Extract the [x, y] coordinate from the center of the cell holding the provided text.  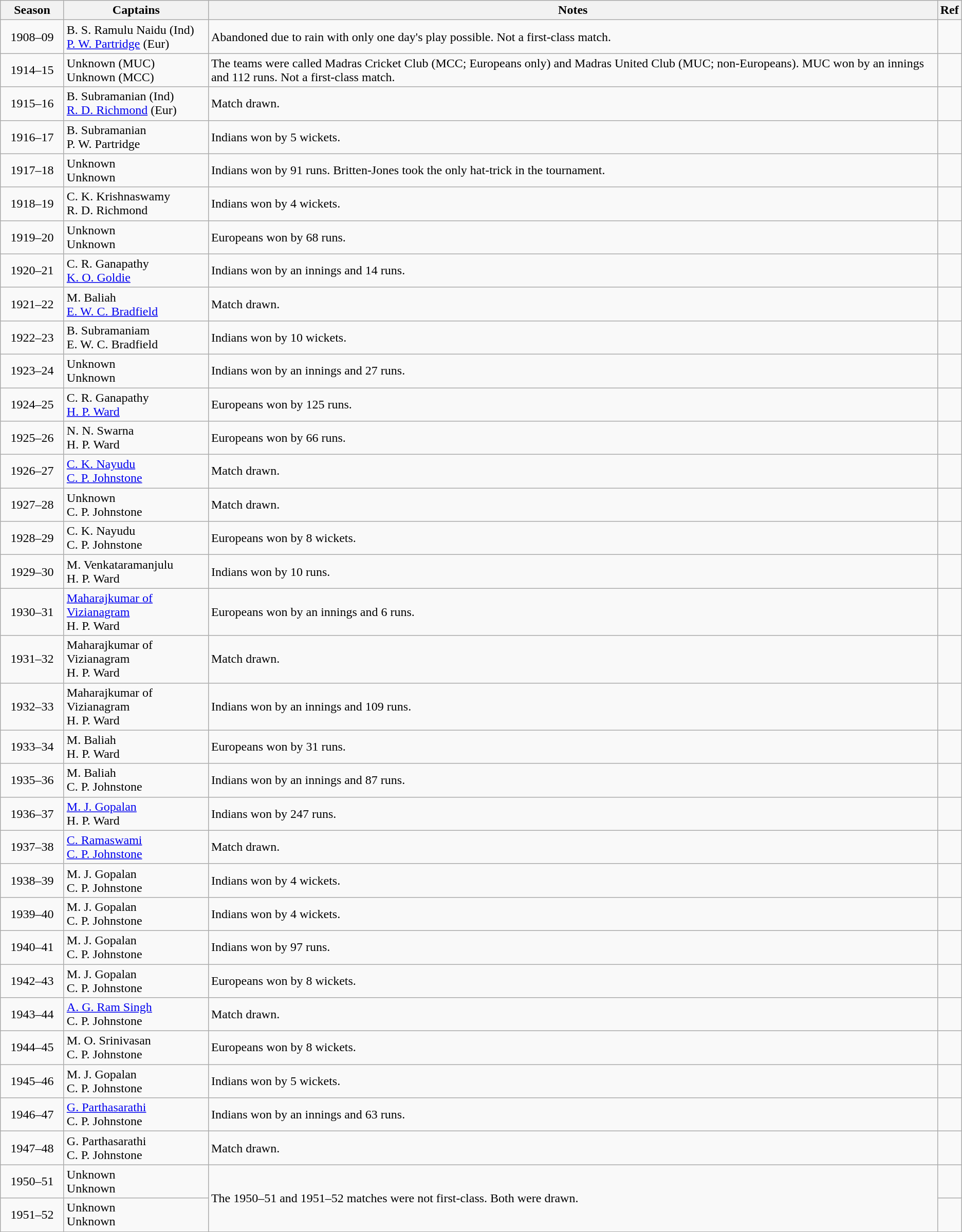
B. S. Ramulu Naidu (Ind)P. W. Partridge (Eur) [136, 37]
N. N. SwarnaH. P. Ward [136, 438]
Indians won by 10 wickets. [572, 337]
1937–38 [32, 847]
Abandoned due to rain with only one day's play possible. Not a first-class match. [572, 37]
Europeans won by 31 runs. [572, 747]
1932–33 [32, 706]
Indians won by 97 runs. [572, 947]
1944–45 [32, 1048]
Europeans won by 125 runs. [572, 404]
1917–18 [32, 171]
1926–27 [32, 472]
1930–31 [32, 612]
B. Subramanian (Ind)R. D. Richmond (Eur) [136, 104]
1935–36 [32, 780]
1914–15 [32, 70]
1946–47 [32, 1115]
1947–48 [32, 1148]
M. BaliahC. P. Johnstone [136, 780]
Indians won by an innings and 87 runs. [572, 780]
Europeans won by 68 runs. [572, 237]
Indians won by an innings and 109 runs. [572, 706]
Europeans won by an innings and 6 runs. [572, 612]
1951–52 [32, 1215]
Europeans won by 66 runs. [572, 438]
1940–41 [32, 947]
1924–25 [32, 404]
1942–43 [32, 980]
Indians won by 10 runs. [572, 571]
C. RamaswamiC. P. Johnstone [136, 847]
A. G. Ram SinghC. P. Johnstone [136, 1014]
M. BaliahE. W. C. Bradfield [136, 304]
1920–21 [32, 270]
1931–32 [32, 659]
Captains [136, 10]
1918–19 [32, 203]
1933–34 [32, 747]
M. BaliahH. P. Ward [136, 747]
1928–29 [32, 538]
The 1950–51 and 1951–52 matches were not first-class. Both were drawn. [572, 1198]
1938–39 [32, 881]
Season [32, 10]
1915–16 [32, 104]
Indians won by an innings and 14 runs. [572, 270]
1919–20 [32, 237]
UnknownC. P. Johnstone [136, 505]
Indians won by an innings and 27 runs. [572, 371]
Notes [572, 10]
M. VenkataramanjuluH. P. Ward [136, 571]
C. R. GanapathyK. O. Goldie [136, 270]
1950–51 [32, 1182]
Unknown (MUC)Unknown (MCC) [136, 70]
Indians won by 247 runs. [572, 814]
1916–17 [32, 137]
C. K. KrishnaswamyR. D. Richmond [136, 203]
M. O. SrinivasanC. P. Johnstone [136, 1048]
1929–30 [32, 571]
C. R. GanapathyH. P. Ward [136, 404]
Ref [950, 10]
B. SubramaniamE. W. C. Bradfield [136, 337]
1943–44 [32, 1014]
Indians won by an innings and 63 runs. [572, 1115]
M. J. GopalanH. P. Ward [136, 814]
1922–23 [32, 337]
1925–26 [32, 438]
Indians won by 91 runs. Britten-Jones took the only hat-trick in the tournament. [572, 171]
B. SubramanianP. W. Partridge [136, 137]
1921–22 [32, 304]
1908–09 [32, 37]
1923–24 [32, 371]
1936–37 [32, 814]
1945–46 [32, 1081]
1927–28 [32, 505]
1939–40 [32, 913]
